Detect which cell encompasses the target text, then output its [X, Y] center coordinate. 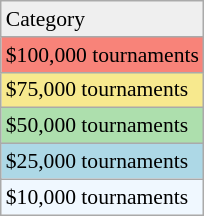
$100,000 tournaments [102, 55]
Category [102, 19]
$75,000 tournaments [102, 90]
$10,000 tournaments [102, 197]
$50,000 tournaments [102, 126]
$25,000 tournaments [102, 162]
